Provide the [X, Y] coordinate of the cell's center where the given text is located.  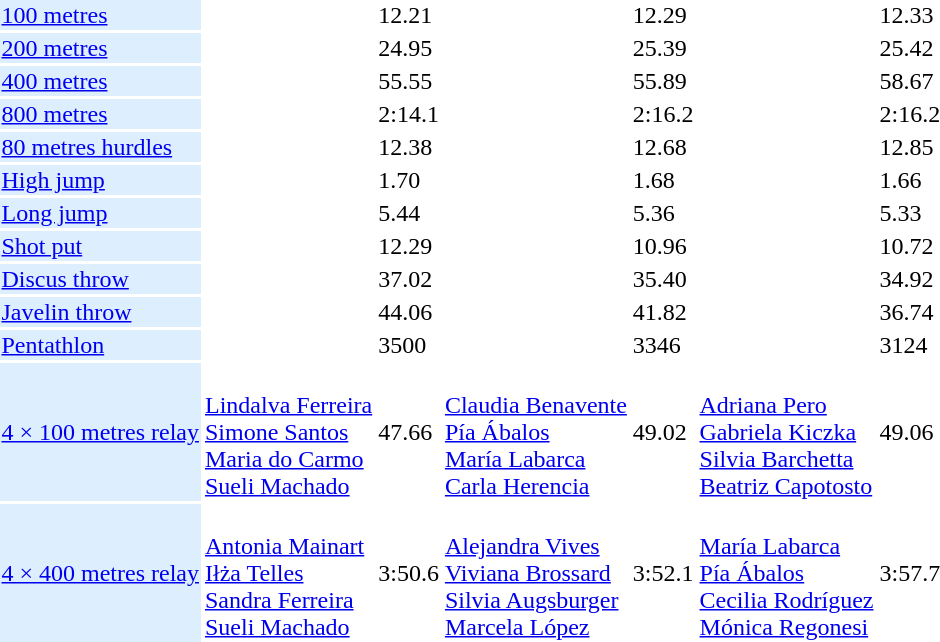
3:52.1 [663, 573]
1.68 [663, 180]
Javelin throw [100, 312]
María Labarca Pía Ábalos Cecilia Rodríguez Mónica Regonesi [786, 573]
Shot put [100, 246]
Pentathlon [100, 345]
10.96 [663, 246]
44.06 [409, 312]
Claudia Benavente Pía Ábalos María Labarca Carla Herencia [536, 432]
4 × 400 metres relay [100, 573]
1.70 [409, 180]
2:14.1 [409, 114]
35.40 [663, 279]
12.38 [409, 147]
100 metres [100, 15]
12.68 [663, 147]
Lindalva Ferreira Simone Santos Maria do Carmo Sueli Machado [288, 432]
3500 [409, 345]
5.44 [409, 213]
Discus throw [100, 279]
5.36 [663, 213]
2:16.2 [663, 114]
Alejandra Vives Viviana Brossard Silvia Augsburger Marcela López [536, 573]
24.95 [409, 48]
25.39 [663, 48]
Antonia Mainart Iłża Telles Sandra Ferreira Sueli Machado [288, 573]
High jump [100, 180]
55.89 [663, 81]
55.55 [409, 81]
12.21 [409, 15]
3346 [663, 345]
80 metres hurdles [100, 147]
41.82 [663, 312]
47.66 [409, 432]
400 metres [100, 81]
Adriana Pero Gabriela Kiczka Silvia Barchetta Beatriz Capotosto [786, 432]
49.02 [663, 432]
800 metres [100, 114]
37.02 [409, 279]
Long jump [100, 213]
200 metres [100, 48]
4 × 100 metres relay [100, 432]
3:50.6 [409, 573]
